From the cell containing the given text, extract its center point as [x, y] coordinate. 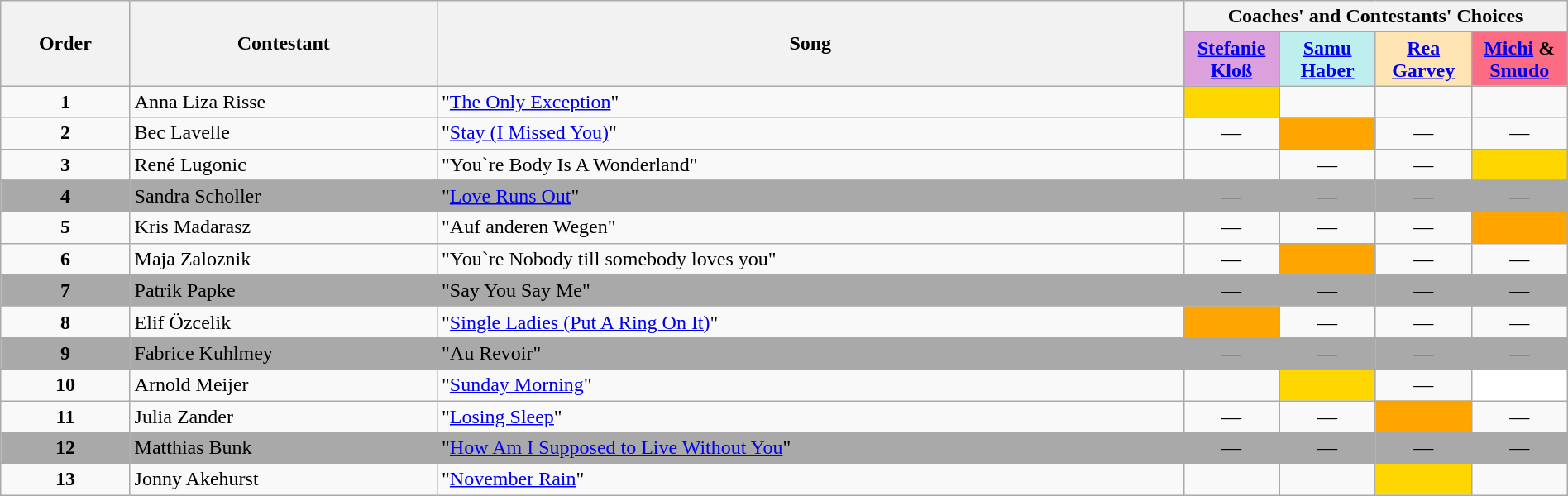
Coaches' and Contestants' Choices [1375, 17]
Matthias Bunk [283, 448]
9 [65, 353]
"Auf anderen Wegen" [810, 227]
Maja Zaloznik [283, 259]
Samu Haber [1327, 60]
10 [65, 384]
Stefanie Kloß [1231, 60]
Order [65, 43]
1 [65, 102]
"You`re Body Is A Wonderland" [810, 165]
12 [65, 448]
"Stay (I Missed You)" [810, 133]
Kris Madarasz [283, 227]
2 [65, 133]
Michi & Smudo [1519, 60]
Julia Zander [283, 416]
Rea Garvey [1423, 60]
Contestant [283, 43]
Elif Özcelik [283, 322]
Jonny Akehurst [283, 479]
Arnold Meijer [283, 384]
Anna Liza Risse [283, 102]
"November Rain" [810, 479]
13 [65, 479]
Bec Lavelle [283, 133]
René Lugonic [283, 165]
4 [65, 196]
"Losing Sleep" [810, 416]
Fabrice Kuhlmey [283, 353]
"How Am I Supposed to Live Without You" [810, 448]
"Love Runs Out" [810, 196]
"You`re Nobody till somebody loves you" [810, 259]
11 [65, 416]
3 [65, 165]
Song [810, 43]
5 [65, 227]
"Single Ladies (Put A Ring On It)" [810, 322]
7 [65, 290]
"The Only Exception" [810, 102]
"Au Revoir" [810, 353]
"Sunday Morning" [810, 384]
6 [65, 259]
8 [65, 322]
"Say You Say Me" [810, 290]
Sandra Scholler [283, 196]
Patrik Papke [283, 290]
